Identify which cell holds the provided text, then report its [X, Y] central coordinate. 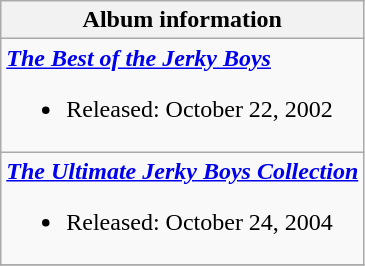
Album information [182, 20]
The Ultimate Jerky Boys CollectionReleased: October 24, 2004 [182, 208]
The Best of the Jerky BoysReleased: October 22, 2002 [182, 96]
